Find where the given text appears and provide that cell's center as [X, Y] coordinate. 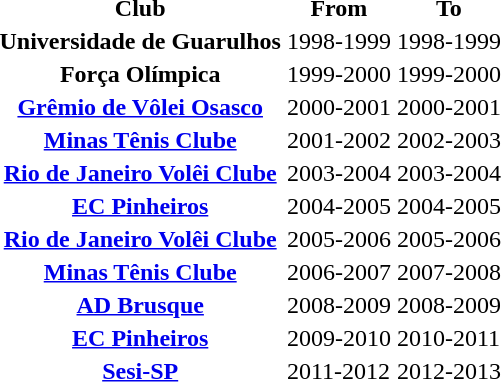
1999-2000 [338, 74]
2009-2010 [338, 338]
2004-2005 [338, 206]
1998-1999 [338, 41]
2003-2004 [338, 173]
2001-2002 [338, 140]
2000-2001 [338, 107]
2005-2006 [338, 239]
2008-2009 [338, 305]
2006-2007 [338, 272]
